Find where the given text appears and provide that cell's center as [x, y] coordinate. 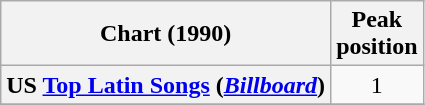
US Top Latin Songs (Billboard) [166, 85]
Peakposition [377, 34]
1 [377, 85]
Chart (1990) [166, 34]
